Return [x, y] of the center of cell containing provided text 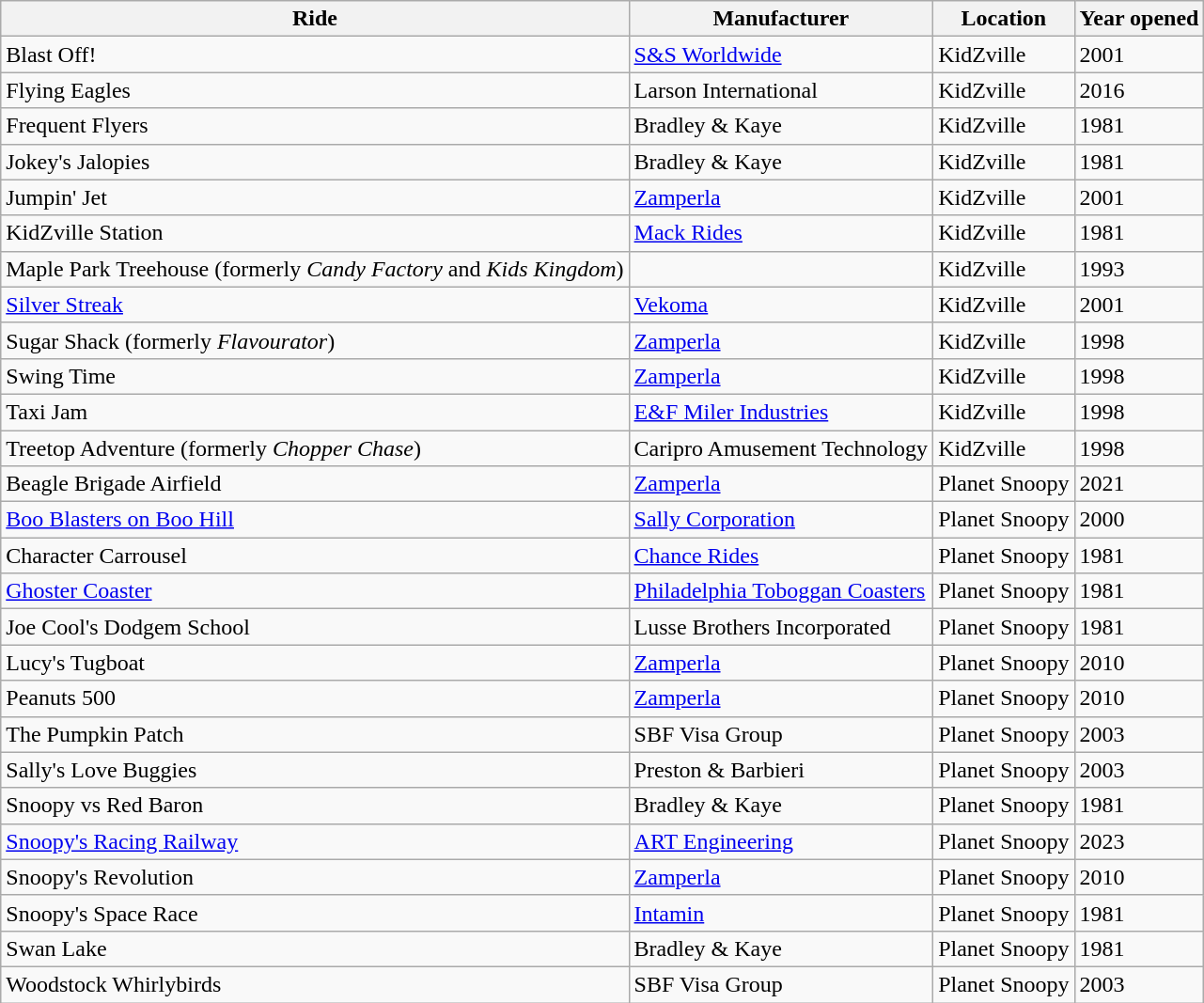
Woodstock Whirlybirds [315, 984]
Beagle Brigade Airfield [315, 484]
Lucy's Tugboat [315, 663]
KidZville Station [315, 233]
Snoopy's Racing Railway [315, 841]
Ghoster Coaster [315, 591]
Boo Blasters on Boo Hill [315, 520]
Location [1004, 19]
S&S Worldwide [781, 55]
Larson International [781, 90]
2016 [1139, 90]
2023 [1139, 841]
Year opened [1139, 19]
Sally's Love Buggies [315, 770]
Preston & Barbieri [781, 770]
Silver Streak [315, 305]
The Pumpkin Patch [315, 734]
1993 [1139, 269]
Chance Rides [781, 556]
Snoopy's Revolution [315, 877]
2021 [1139, 484]
Intamin [781, 913]
Swan Lake [315, 948]
Manufacturer [781, 19]
Snoopy's Space Race [315, 913]
Sugar Shack (formerly Flavourator) [315, 340]
Treetop Adventure (formerly Chopper Chase) [315, 448]
Caripro Amusement Technology [781, 448]
Joe Cool's Dodgem School [315, 627]
Jokey's Jalopies [315, 162]
Lusse Brothers Incorporated [781, 627]
Maple Park Treehouse (formerly Candy Factory and Kids Kingdom) [315, 269]
ART Engineering [781, 841]
2000 [1139, 520]
Sally Corporation [781, 520]
Flying Eagles [315, 90]
Ride [315, 19]
Character Carrousel [315, 556]
Vekoma [781, 305]
Mack Rides [781, 233]
E&F Miler Industries [781, 412]
Peanuts 500 [315, 698]
Snoopy vs Red Baron [315, 806]
Swing Time [315, 376]
Frequent Flyers [315, 126]
Jumpin' Jet [315, 197]
Blast Off! [315, 55]
Philadelphia Toboggan Coasters [781, 591]
Taxi Jam [315, 412]
